Identify which cell holds the provided text, then report its (X, Y) central coordinate. 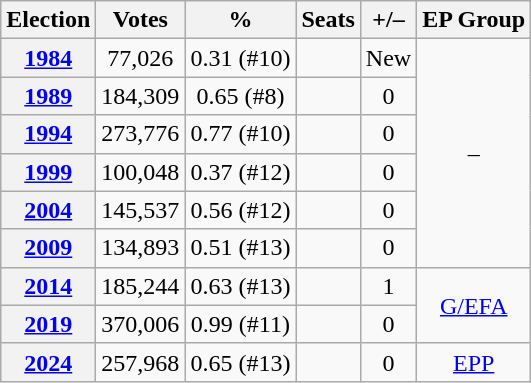
370,006 (140, 324)
2004 (48, 210)
2014 (48, 286)
0.31 (#10) (240, 58)
100,048 (140, 172)
2019 (48, 324)
New (388, 58)
Votes (140, 20)
134,893 (140, 248)
1984 (48, 58)
0.77 (#10) (240, 134)
0.56 (#12) (240, 210)
1999 (48, 172)
0.65 (#8) (240, 96)
184,309 (140, 96)
0.51 (#13) (240, 248)
257,968 (140, 362)
G/EFA (474, 305)
0.65 (#13) (240, 362)
EPP (474, 362)
0.37 (#12) (240, 172)
2024 (48, 362)
+/– (388, 20)
– (474, 153)
2009 (48, 248)
185,244 (140, 286)
1 (388, 286)
Election (48, 20)
145,537 (140, 210)
1994 (48, 134)
77,026 (140, 58)
1989 (48, 96)
Seats (328, 20)
EP Group (474, 20)
273,776 (140, 134)
0.99 (#11) (240, 324)
% (240, 20)
0.63 (#13) (240, 286)
